Identify which cell holds the provided text, then report its [x, y] central coordinate. 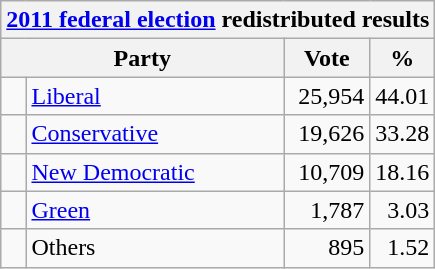
Conservative [155, 134]
895 [327, 248]
44.01 [402, 96]
Others [155, 248]
19,626 [327, 134]
2011 federal election redistributed results [218, 20]
10,709 [327, 172]
Liberal [155, 96]
3.03 [402, 210]
1,787 [327, 210]
25,954 [327, 96]
Green [155, 210]
33.28 [402, 134]
18.16 [402, 172]
New Democratic [155, 172]
Vote [327, 58]
1.52 [402, 248]
Party [142, 58]
% [402, 58]
